Output the (x, y) coordinate of the center of the cell containing the given text.  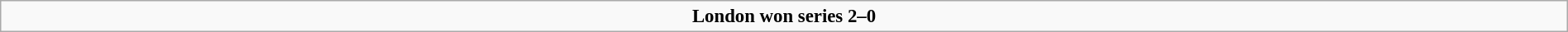
London won series 2–0 (784, 16)
